Extract the [X, Y] coordinate from the center of the cell holding the provided text.  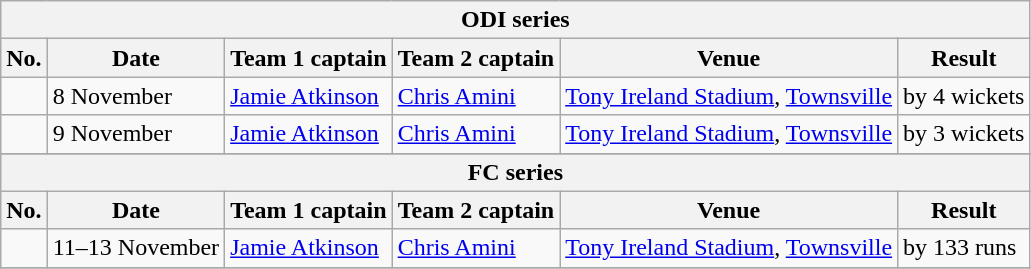
ODI series [516, 20]
by 4 wickets [964, 96]
by 3 wickets [964, 134]
8 November [136, 96]
FC series [516, 172]
11–13 November [136, 248]
9 November [136, 134]
by 133 runs [964, 248]
